Search for the cell housing the specified text and yield its (X, Y) center coordinate. 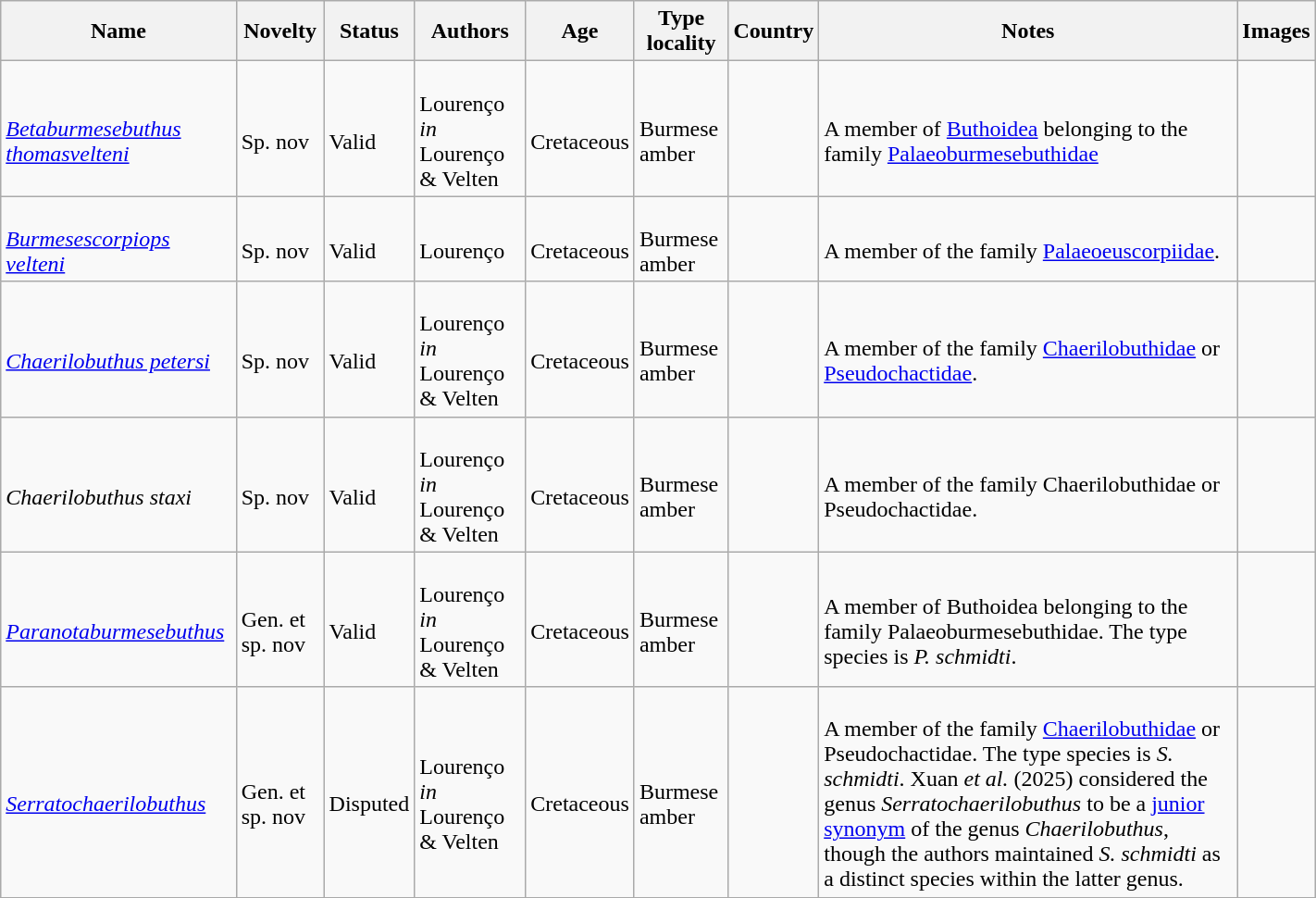
Disputed (369, 792)
Betaburmesebuthus thomasvelteni (118, 129)
Status (369, 31)
Name (118, 31)
Authors (470, 31)
Lourenço (470, 239)
A member of the family Palaeoeuscorpiidae. (1028, 239)
Serratochaerilobuthus (118, 792)
Paranotaburmesebuthus (118, 619)
A member of Buthoidea belonging to the family Palaeoburmesebuthidae. The type species is P. schmidti. (1028, 619)
Burmesescorpiops velteni (118, 239)
A member of Buthoidea belonging to the family Palaeoburmesebuthidae (1028, 129)
Type locality (681, 31)
Chaerilobuthus petersi (118, 349)
Country (774, 31)
Notes (1028, 31)
Novelty (279, 31)
Images (1276, 31)
Age (580, 31)
Chaerilobuthus staxi (118, 484)
